Return the (X, Y) coordinate for the center point of the cell that contains the specified text.  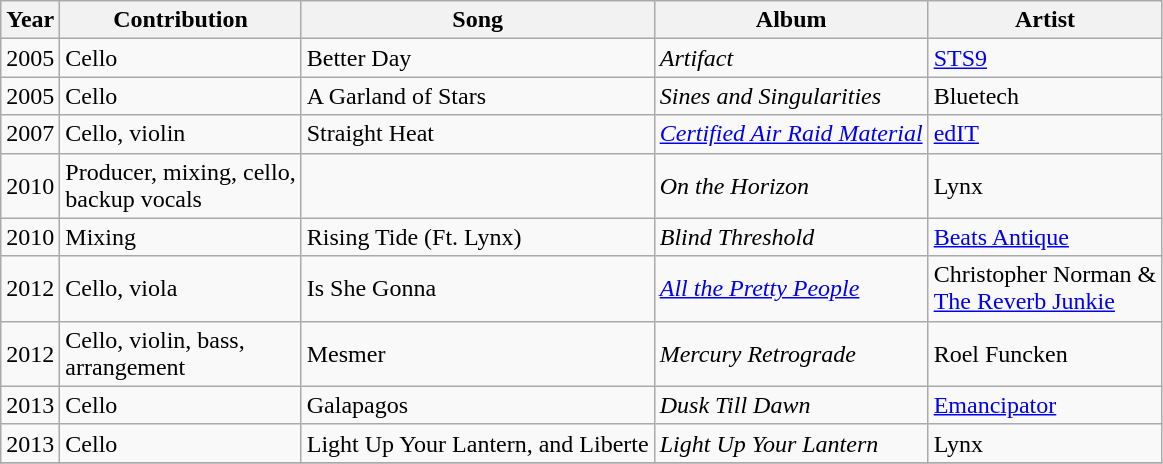
Cello, violin, bass, arrangement (180, 354)
All the Pretty People (791, 288)
A Garland of Stars (478, 96)
Artist (1045, 20)
Year (30, 20)
Dusk Till Dawn (791, 405)
Straight Heat (478, 134)
Mercury Retrograde (791, 354)
Contribution (180, 20)
Mesmer (478, 354)
Mixing (180, 237)
edIT (1045, 134)
Beats Antique (1045, 237)
Roel Funcken (1045, 354)
On the Horizon (791, 186)
Light Up Your Lantern, and Liberte (478, 443)
Rising Tide (Ft. Lynx) (478, 237)
2007 (30, 134)
Artifact (791, 58)
Song (478, 20)
Sines and Singularities (791, 96)
STS9 (1045, 58)
Blind Threshold (791, 237)
Is She Gonna (478, 288)
Album (791, 20)
Cello, violin (180, 134)
Christopher Norman & The Reverb Junkie (1045, 288)
Certified Air Raid Material (791, 134)
Producer, mixing, cello, backup vocals (180, 186)
Emancipator (1045, 405)
Cello, viola (180, 288)
Galapagos (478, 405)
Bluetech (1045, 96)
Better Day (478, 58)
Light Up Your Lantern (791, 443)
